Return [X, Y] of the center of cell containing provided text 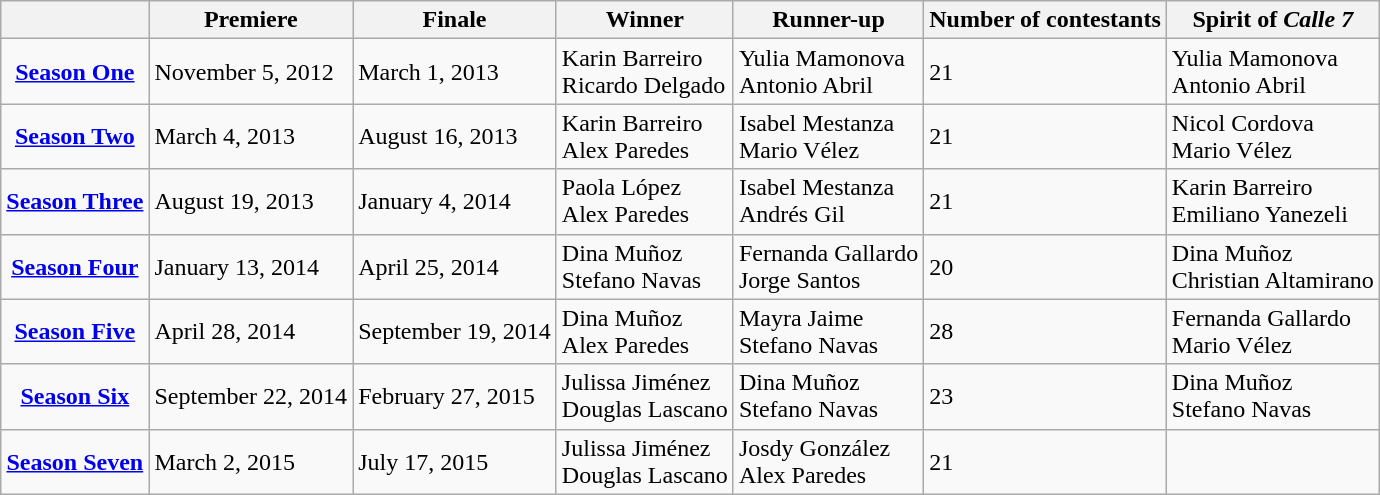
March 2, 2015 [251, 462]
Winner [644, 20]
20 [1046, 266]
Dina MuñozAlex Paredes [644, 332]
Karin BarreiroRicardo Delgado [644, 72]
September 22, 2014 [251, 396]
23 [1046, 396]
August 16, 2013 [455, 136]
Spirit of Calle 7 [1272, 20]
February 27, 2015 [455, 396]
Isabel MestanzaMario Vélez [828, 136]
March 1, 2013 [455, 72]
March 4, 2013 [251, 136]
Season Six [75, 396]
Season Seven [75, 462]
Karin BarreiroEmiliano Yanezeli [1272, 202]
28 [1046, 332]
April 25, 2014 [455, 266]
April 28, 2014 [251, 332]
Karin BarreiroAlex Paredes [644, 136]
January 4, 2014 [455, 202]
Finale [455, 20]
Season Four [75, 266]
Season One [75, 72]
November 5, 2012 [251, 72]
Season Five [75, 332]
Josdy GonzálezAlex Paredes [828, 462]
Runner-up [828, 20]
Fernanda GallardoJorge Santos [828, 266]
Nicol CordovaMario Vélez [1272, 136]
Paola LópezAlex Paredes [644, 202]
Number of contestants [1046, 20]
Season Two [75, 136]
Fernanda GallardoMario Vélez [1272, 332]
Isabel MestanzaAndrés Gil [828, 202]
January 13, 2014 [251, 266]
Dina MuñozChristian Altamirano [1272, 266]
July 17, 2015 [455, 462]
Premiere [251, 20]
August 19, 2013 [251, 202]
September 19, 2014 [455, 332]
Mayra JaimeStefano Navas [828, 332]
Season Three [75, 202]
